Return (x, y) of the center of cell containing provided text 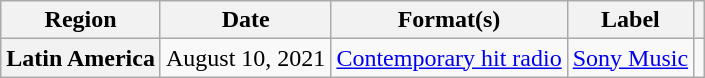
Region (81, 20)
Label (630, 20)
Sony Music (630, 58)
Date (245, 20)
Format(s) (449, 20)
August 10, 2021 (245, 58)
Contemporary hit radio (449, 58)
Latin America (81, 58)
